Find where the given text appears and provide that cell's center as (x, y) coordinate. 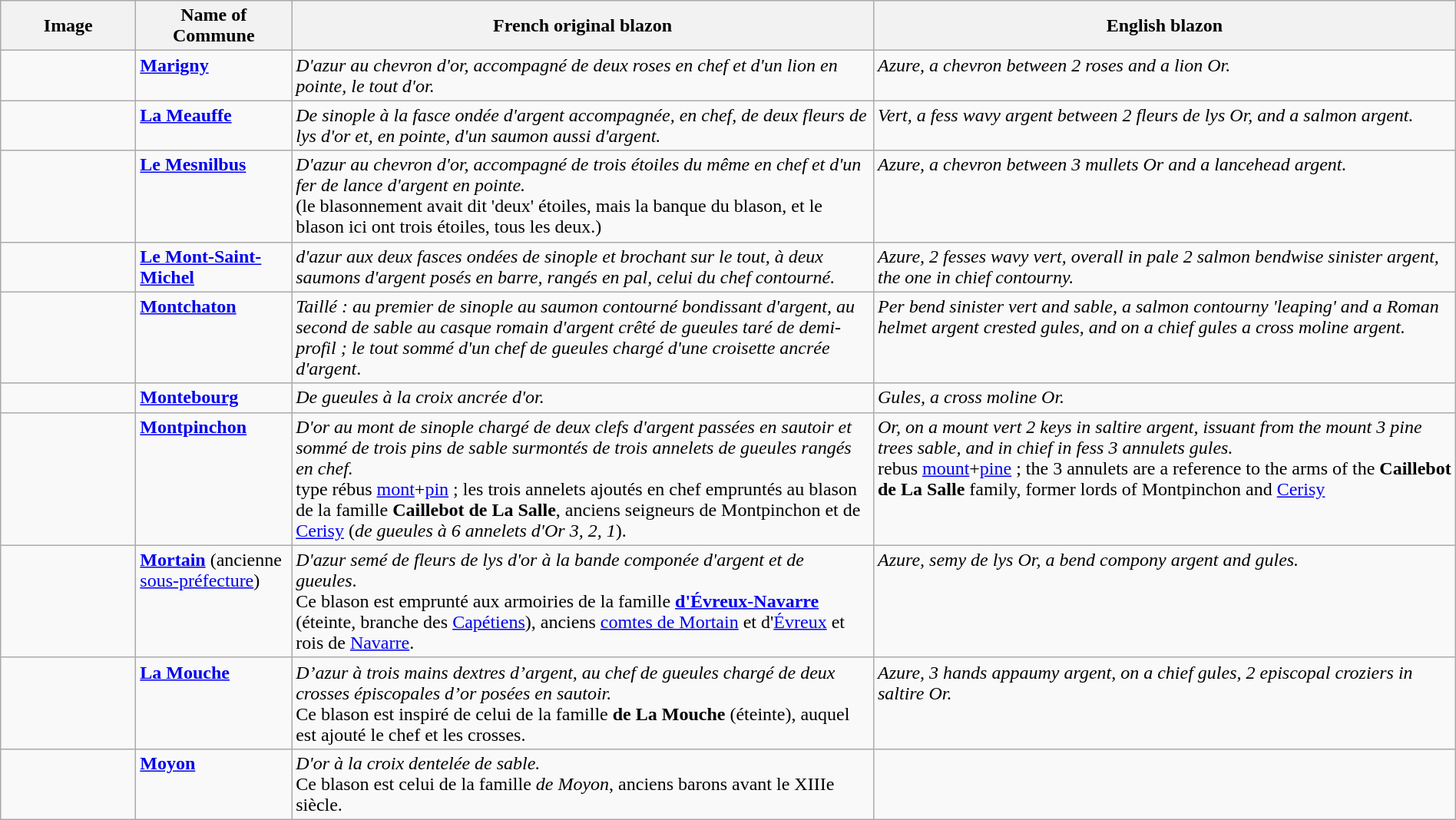
La Mouche (213, 703)
Montpinchon (213, 479)
Marigny (213, 75)
d'azur aux deux fasces ondées de sinople et brochant sur le tout, à deux saumons d'argent posés en barre, rangés en pal, celui du chef contourné. (583, 267)
D'azur au chevron d'or, accompagné de deux roses en chef et d'un lion en pointe, le tout d'or. (583, 75)
Moyon (213, 784)
D'or à la croix dentelée de sable.Ce blason est celui de la famille de Moyon, anciens barons avant le XIIIe siècle. (583, 784)
Image (68, 26)
De gueules à la croix ancrée d'or. (583, 398)
English blazon (1164, 26)
Montchaton (213, 338)
Azure, 3 hands appaumy argent, on a chief gules, 2 episcopal croziers in saltire Or. (1164, 703)
Azure, a chevron between 2 roses and a lion Or. (1164, 75)
Per bend sinister vert and sable, a salmon contourny 'leaping' and a Roman helmet argent crested gules, and on a chief gules a cross moline argent. (1164, 338)
Le Mesnilbus (213, 197)
Name of Commune (213, 26)
Azure, 2 fesses wavy vert, overall in pale 2 salmon bendwise sinister argent, the one in chief contourny. (1164, 267)
Le Mont-Saint-Michel (213, 267)
Montebourg (213, 398)
Gules, a cross moline Or. (1164, 398)
Azure, a chevron between 3 mullets Or and a lancehead argent. (1164, 197)
La Meauffe (213, 126)
Mortain (ancienne sous-préfecture) (213, 601)
French original blazon (583, 26)
Vert, a fess wavy argent between 2 fleurs de lys Or, and a salmon argent. (1164, 126)
De sinople à la fasce ondée d'argent accompagnée, en chef, de deux fleurs de lys d'or et, en pointe, d'un saumon aussi d'argent. (583, 126)
Azure, semy de lys Or, a bend compony argent and gules. (1164, 601)
